Provide the [x, y] coordinate of the cell's center where the given text is located.  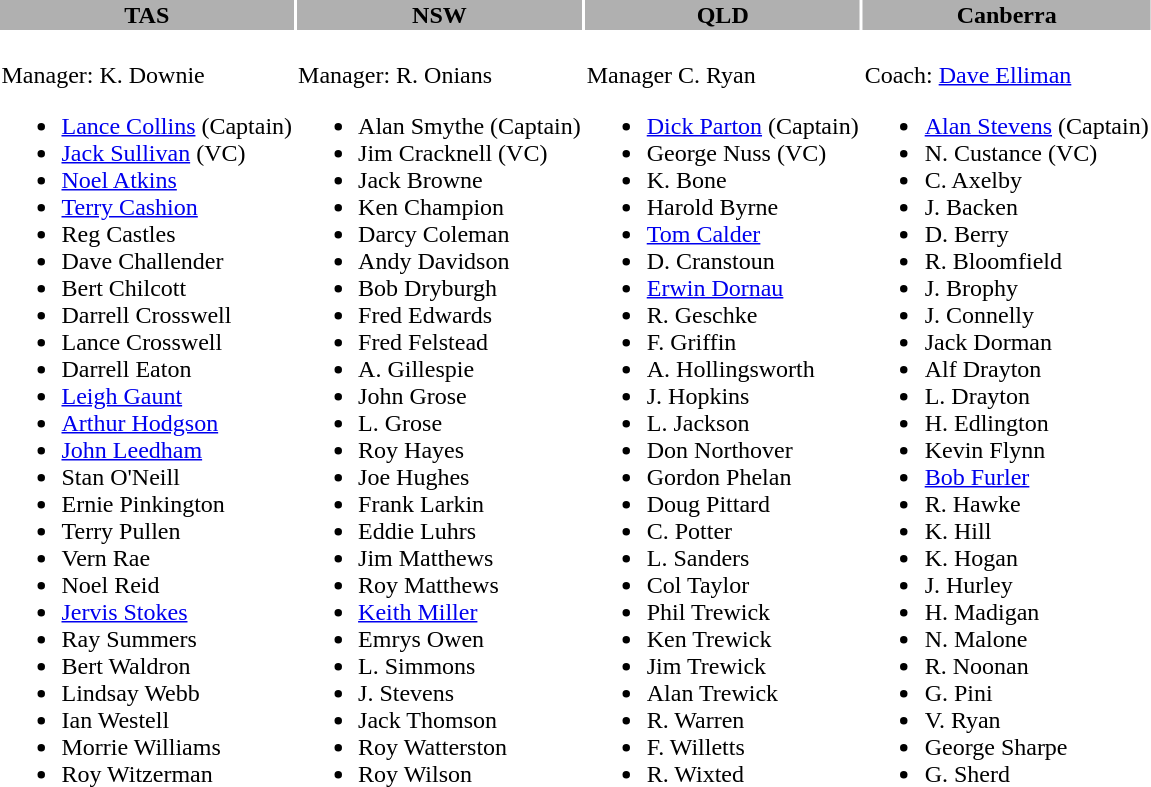
QLD [722, 15]
Canberra [1006, 15]
NSW [440, 15]
TAS [147, 15]
